Locate the cell with the specified text and output its [X, Y] center coordinate. 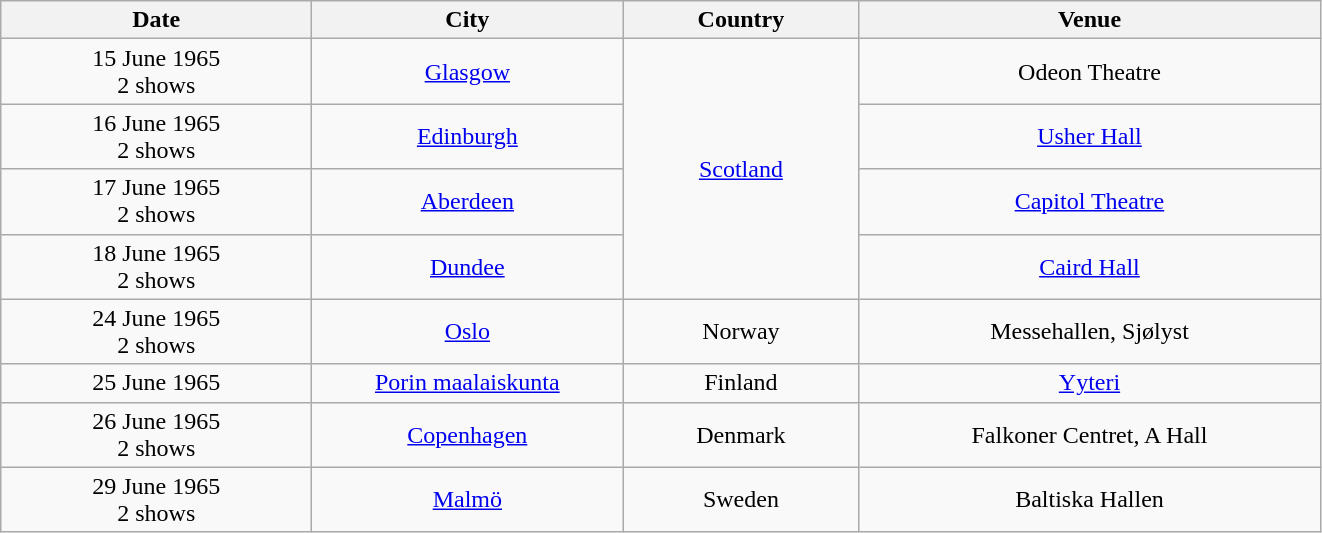
Falkoner Centret, A Hall [1090, 434]
City [468, 20]
17 June 19652 shows [156, 202]
Malmö [468, 500]
Edinburgh [468, 136]
Venue [1090, 20]
Odeon Theatre [1090, 72]
Norway [741, 332]
Glasgow [468, 72]
15 June 19652 shows [156, 72]
24 June 19652 shows [156, 332]
Copenhagen [468, 434]
Dundee [468, 266]
16 June 19652 shows [156, 136]
Capitol Theatre [1090, 202]
18 June 19652 shows [156, 266]
Messehallen, Sjølyst [1090, 332]
Denmark [741, 434]
Finland [741, 383]
Usher Hall [1090, 136]
Date [156, 20]
Caird Hall [1090, 266]
25 June 1965 [156, 383]
Yyteri [1090, 383]
Aberdeen [468, 202]
Scotland [741, 169]
Country [741, 20]
Baltiska Hallen [1090, 500]
Porin maalaiskunta [468, 383]
29 June 19652 shows [156, 500]
Sweden [741, 500]
26 June 19652 shows [156, 434]
Oslo [468, 332]
